Locate the cell with the specified text and output its (X, Y) center coordinate. 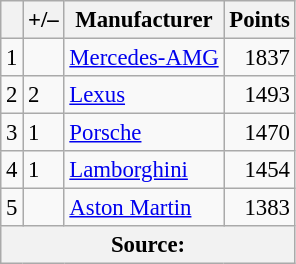
3 (12, 133)
Lexus (144, 95)
1837 (260, 58)
Points (260, 20)
Manufacturer (144, 20)
+/– (44, 20)
1493 (260, 95)
Aston Martin (144, 208)
1383 (260, 208)
Mercedes-AMG (144, 58)
4 (12, 170)
1454 (260, 170)
5 (12, 208)
Lamborghini (144, 170)
Porsche (144, 133)
1470 (260, 133)
Source: (148, 245)
